Provide the [x, y] coordinate of the cell's center where the given text is located.  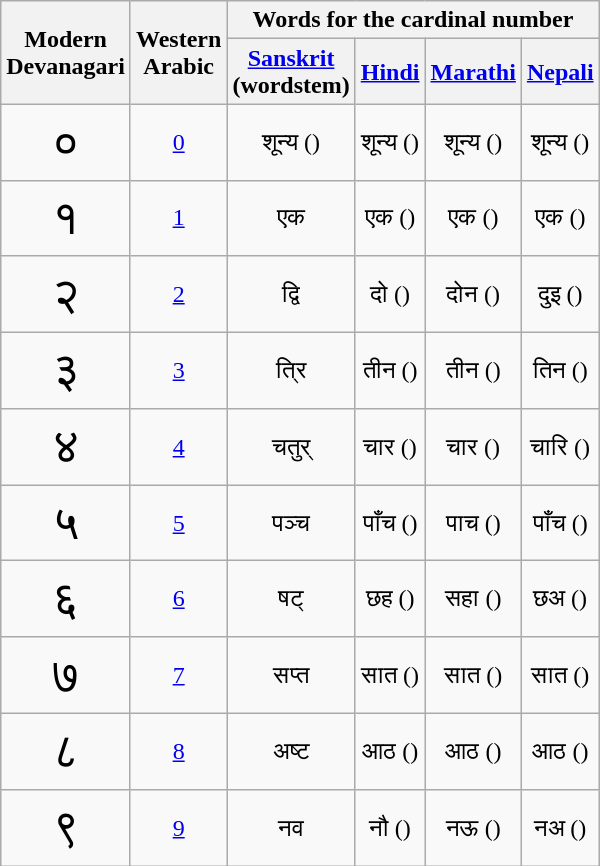
३ [66, 370]
नऊ () [473, 827]
अष्ट [291, 751]
छह () [390, 599]
नव [291, 827]
दोन () [473, 294]
Sanskrit(wordstem) [291, 72]
6 [178, 599]
WesternArabic [178, 52]
० [66, 142]
Hindi [390, 72]
5 [178, 523]
Nepali [560, 72]
त्रि [291, 370]
0 [178, 142]
दुइ () [560, 294]
चतुर् [291, 447]
पञ्च [291, 523]
सप्त [291, 675]
८ [66, 751]
पाच () [473, 523]
Words for the cardinal number [413, 20]
७ [66, 675]
सहा () [473, 599]
9 [178, 827]
8 [178, 751]
3 [178, 370]
षट् [291, 599]
९ [66, 827]
छअ () [560, 599]
एक [291, 218]
२ [66, 294]
दो () [390, 294]
तिन () [560, 370]
४ [66, 447]
द्वि [291, 294]
नअ () [560, 827]
चारि () [560, 447]
4 [178, 447]
7 [178, 675]
६ [66, 599]
1 [178, 218]
१ [66, 218]
नौ () [390, 827]
Marathi [473, 72]
५ [66, 523]
2 [178, 294]
ModernDevanagari [66, 52]
